Scan for the cell matching the given text and deliver its [x, y] coordinate at center. 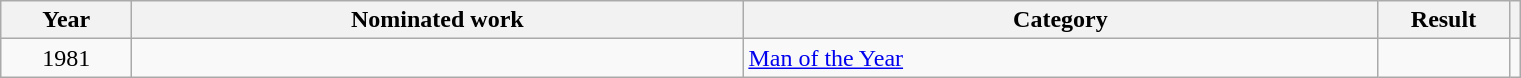
Category [1060, 20]
Man of the Year [1060, 58]
Year [66, 20]
Nominated work [438, 20]
Result [1444, 20]
1981 [66, 58]
